From the cell containing the given text, extract its center point as [X, Y] coordinate. 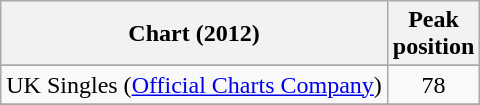
UK Singles (Official Charts Company) [194, 85]
Peakposition [433, 34]
Chart (2012) [194, 34]
78 [433, 85]
